Return (X, Y) of the center of cell containing provided text 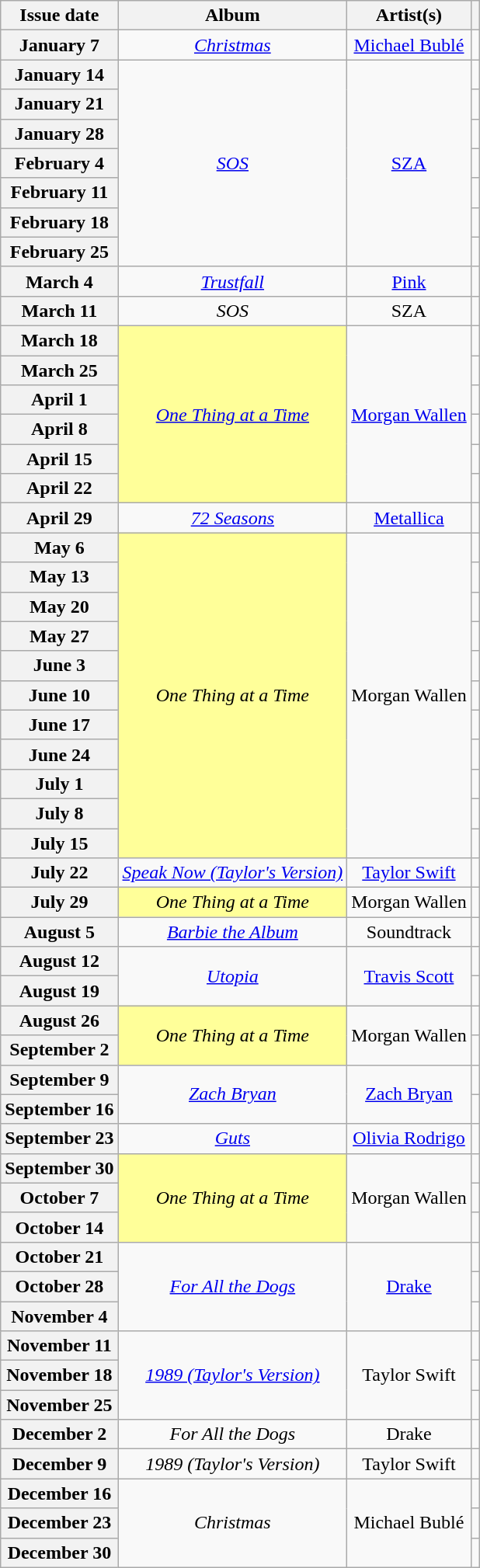
January 7 (59, 45)
December 9 (59, 1464)
February 4 (59, 163)
July 15 (59, 843)
March 4 (59, 281)
Barbie the Album (233, 932)
January 28 (59, 134)
Travis Scott (409, 976)
April 8 (59, 429)
September 2 (59, 1050)
November 4 (59, 1316)
Artist(s) (409, 16)
November 11 (59, 1346)
June 3 (59, 666)
August 5 (59, 932)
August 26 (59, 1020)
Pink (409, 281)
April 22 (59, 488)
February 11 (59, 193)
November 25 (59, 1405)
July 22 (59, 873)
August 19 (59, 991)
March 25 (59, 370)
Guts (233, 1139)
September 16 (59, 1109)
July 1 (59, 784)
September 30 (59, 1168)
December 2 (59, 1434)
Issue date (59, 16)
March 18 (59, 340)
May 27 (59, 636)
April 29 (59, 518)
September 9 (59, 1080)
November 18 (59, 1375)
January 21 (59, 104)
August 12 (59, 961)
June 24 (59, 754)
Metallica (409, 518)
February 25 (59, 252)
May 13 (59, 577)
March 11 (59, 311)
72 Seasons (233, 518)
October 14 (59, 1227)
Soundtrack (409, 932)
June 10 (59, 695)
September 23 (59, 1139)
October 28 (59, 1286)
December 16 (59, 1493)
May 6 (59, 548)
May 20 (59, 607)
April 15 (59, 459)
Speak Now (Taylor's Version) (233, 873)
April 1 (59, 400)
October 21 (59, 1257)
July 29 (59, 902)
February 18 (59, 222)
Album (233, 16)
October 7 (59, 1198)
December 30 (59, 1552)
January 14 (59, 75)
June 17 (59, 725)
July 8 (59, 813)
Trustfall (233, 281)
December 23 (59, 1523)
Olivia Rodrigo (409, 1139)
Utopia (233, 976)
